Search for the cell housing the specified text and yield its [x, y] center coordinate. 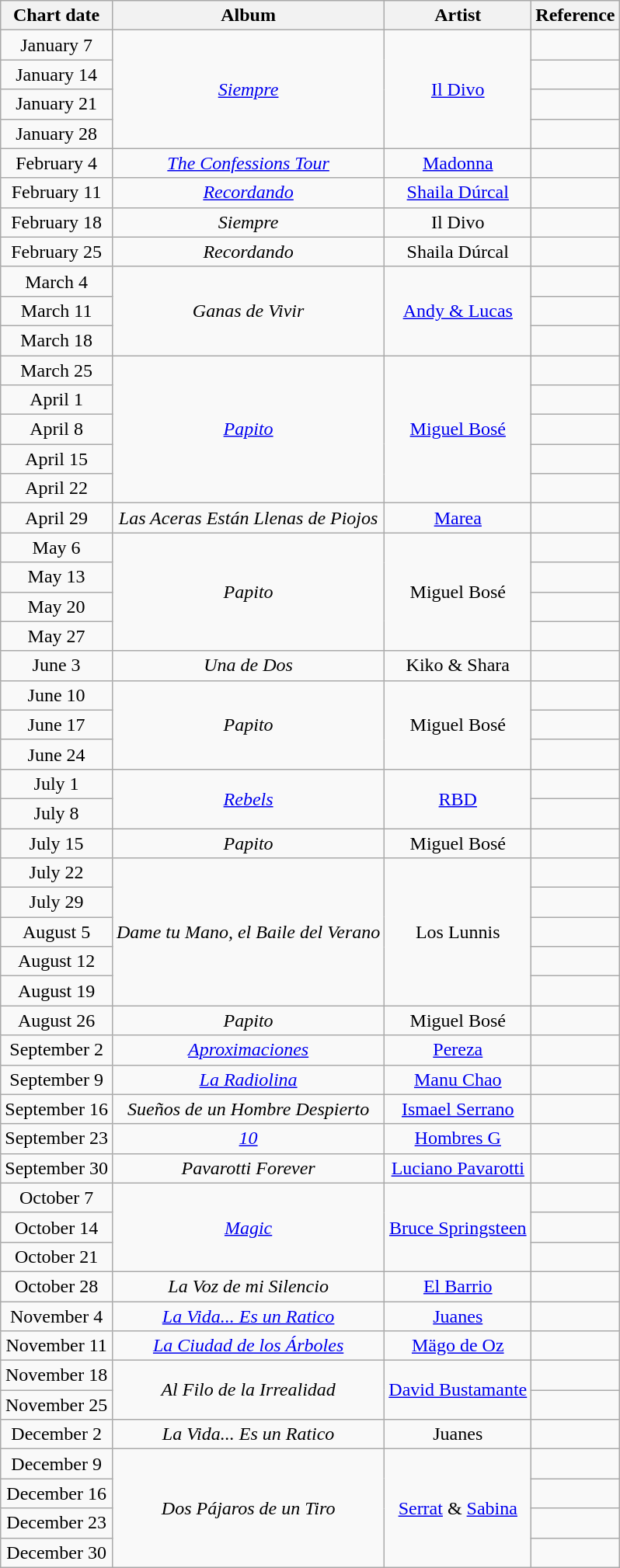
Serrat & Sabina [458, 1508]
August 5 [57, 932]
Al Filo de la Irrealidad [248, 1390]
August 12 [57, 961]
January 14 [57, 75]
Andy & Lucas [458, 311]
February 4 [57, 163]
July 29 [57, 902]
March 4 [57, 281]
Una de Dos [248, 666]
La Radiolina [248, 1080]
October 7 [57, 1198]
Pereza [458, 1050]
August 19 [57, 991]
March 18 [57, 340]
June 24 [57, 754]
December 23 [57, 1523]
November 11 [57, 1346]
May 20 [57, 607]
April 15 [57, 459]
Luciano Pavarotti [458, 1168]
November 25 [57, 1405]
May 6 [57, 548]
September 23 [57, 1139]
July 15 [57, 843]
September 2 [57, 1050]
Ismael Serrano [458, 1109]
Magic [248, 1227]
Album [248, 16]
Bruce Springsteen [458, 1227]
Dame tu Mano, el Baile del Verano [248, 932]
Chart date [57, 16]
December 30 [57, 1552]
Sueños de un Hombre Despierto [248, 1109]
Las Aceras Están Llenas de Piojos [248, 518]
April 1 [57, 400]
March 25 [57, 370]
RBD [458, 798]
La Ciudad de los Árboles [248, 1346]
May 27 [57, 636]
Reference [575, 16]
Artist [458, 16]
April 8 [57, 429]
Aproximaciones [248, 1050]
La Voz de mi Silencio [248, 1286]
October 21 [57, 1257]
Kiko & Shara [458, 666]
February 25 [57, 252]
Rebels [248, 798]
July 22 [57, 873]
February 18 [57, 222]
June 3 [57, 666]
January 28 [57, 134]
January 21 [57, 104]
January 7 [57, 45]
September 16 [57, 1109]
May 13 [57, 577]
September 30 [57, 1168]
Marea [458, 518]
December 16 [57, 1493]
Manu Chao [458, 1080]
April 29 [57, 518]
February 11 [57, 193]
September 9 [57, 1080]
The Confessions Tour [248, 163]
June 17 [57, 725]
Madonna [458, 163]
March 11 [57, 311]
October 14 [57, 1227]
June 10 [57, 695]
10 [248, 1139]
Dos Pájaros de un Tiro [248, 1508]
Ganas de Vivir [248, 311]
October 28 [57, 1286]
David Bustamante [458, 1390]
Pavarotti Forever [248, 1168]
April 22 [57, 488]
November 18 [57, 1375]
Mägo de Oz [458, 1346]
July 1 [57, 784]
Hombres G [458, 1139]
August 26 [57, 1020]
Los Lunnis [458, 932]
December 2 [57, 1434]
November 4 [57, 1316]
December 9 [57, 1464]
July 8 [57, 813]
El Barrio [458, 1286]
